Determine the (X, Y) coordinate at the center of the cell enclosing the given text.  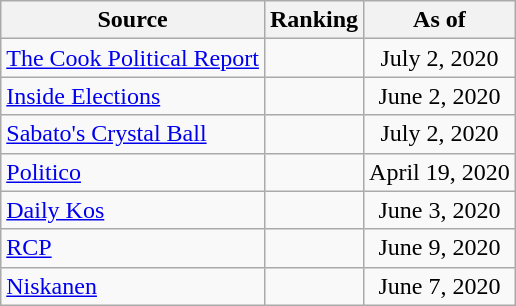
Ranking (314, 20)
As of (440, 20)
The Cook Political Report (133, 58)
Sabato's Crystal Ball (133, 134)
June 9, 2020 (440, 248)
June 3, 2020 (440, 210)
April 19, 2020 (440, 172)
Inside Elections (133, 96)
Politico (133, 172)
Daily Kos (133, 210)
June 7, 2020 (440, 286)
Source (133, 20)
Niskanen (133, 286)
June 2, 2020 (440, 96)
RCP (133, 248)
